For the text-containing cell, return its midpoint in [x, y] coordinate format. 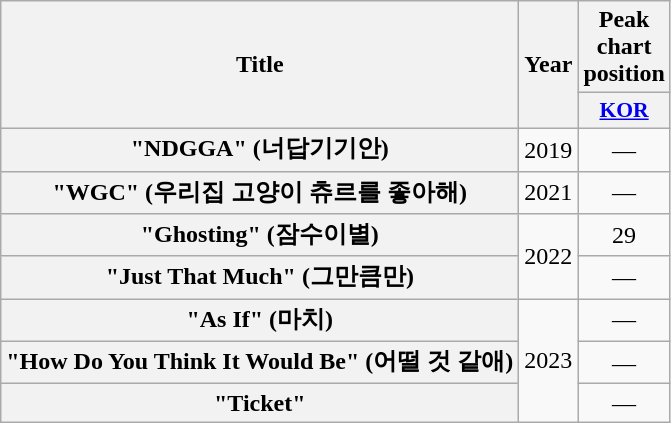
"Just That Much" (그만큼만) [260, 278]
"WGC" (우리집 고양이 츄르를 좋아해) [260, 192]
KOR [624, 111]
2023 [548, 360]
Title [260, 65]
"How Do You Think It Would Be" (어떨 것 같애) [260, 362]
"As If" (마치) [260, 320]
"NDGGA" (너답기기안) [260, 150]
Peak chart position [624, 47]
2022 [548, 256]
2019 [548, 150]
29 [624, 236]
"Ghosting" (잠수이별) [260, 236]
2021 [548, 192]
Year [548, 65]
"Ticket" [260, 403]
